For the text-containing cell, return its midpoint in (X, Y) coordinate format. 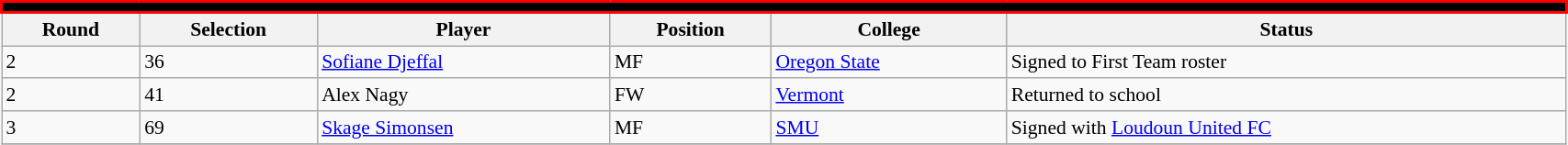
Selection (228, 29)
Alex Nagy (463, 95)
College (888, 29)
Player (463, 29)
Signed with Loudoun United FC (1286, 128)
69 (228, 128)
Returned to school (1286, 95)
Oregon State (888, 62)
3 (72, 128)
Sofiane Djeffal (463, 62)
Skage Simonsen (463, 128)
FW (691, 95)
Vermont (888, 95)
41 (228, 95)
36 (228, 62)
Position (691, 29)
SMU (888, 128)
Round (72, 29)
Status (1286, 29)
Signed to First Team roster (1286, 62)
